Return the (X, Y) coordinate for the center point of the cell that contains the specified text.  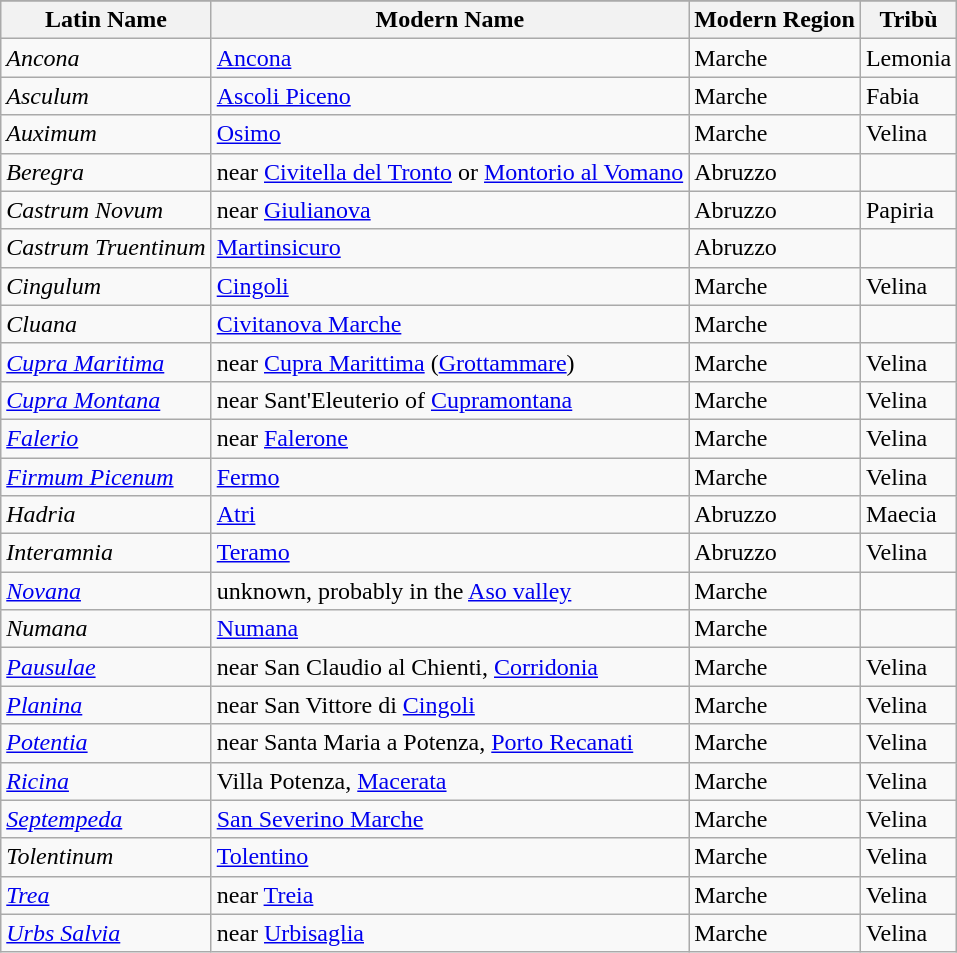
Atri (450, 515)
Papiria (908, 210)
Tolentino (450, 857)
near Civitella del Tronto or Montorio al Vomano (450, 172)
Castrum Novum (106, 210)
Villa Potenza, Macerata (450, 781)
Maecia (908, 515)
Tolentinum (106, 857)
Ascoli Piceno (450, 96)
near Giulianova (450, 210)
near Sant'Eleuterio of Cupramontana (450, 400)
Planina (106, 705)
Pausulae (106, 667)
Firmum Picenum (106, 477)
Martinsicuro (450, 248)
Cingoli (450, 286)
Osimo (450, 134)
Auximum (106, 134)
Civitanova Marche (450, 324)
San Severino Marche (450, 819)
Interamnia (106, 553)
Beregra (106, 172)
Lemonia (908, 58)
Cupra Montana (106, 400)
Cluana (106, 324)
Ricina (106, 781)
Novana (106, 591)
Modern Name (450, 20)
near San Claudio al Chienti, Corridonia (450, 667)
Teramo (450, 553)
near Urbisaglia (450, 933)
near Treia (450, 895)
Asculum (106, 96)
Urbs Salvia (106, 933)
near San Vittore di Cingoli (450, 705)
unknown, probably in the Aso valley (450, 591)
Modern Region (775, 20)
near Santa Maria a Potenza, Porto Recanati (450, 743)
Trea (106, 895)
Septempeda (106, 819)
Fermo (450, 477)
Latin Name (106, 20)
Castrum Truentinum (106, 248)
near Falerone (450, 438)
Fabia (908, 96)
Cingulum (106, 286)
Tribù (908, 20)
Falerio (106, 438)
near Cupra Marittima (Grottammare) (450, 362)
Hadria (106, 515)
Cupra Maritima (106, 362)
Potentia (106, 743)
